Pinpoint the cell where the given text exists, returning its (x, y) midpoint coordinate. 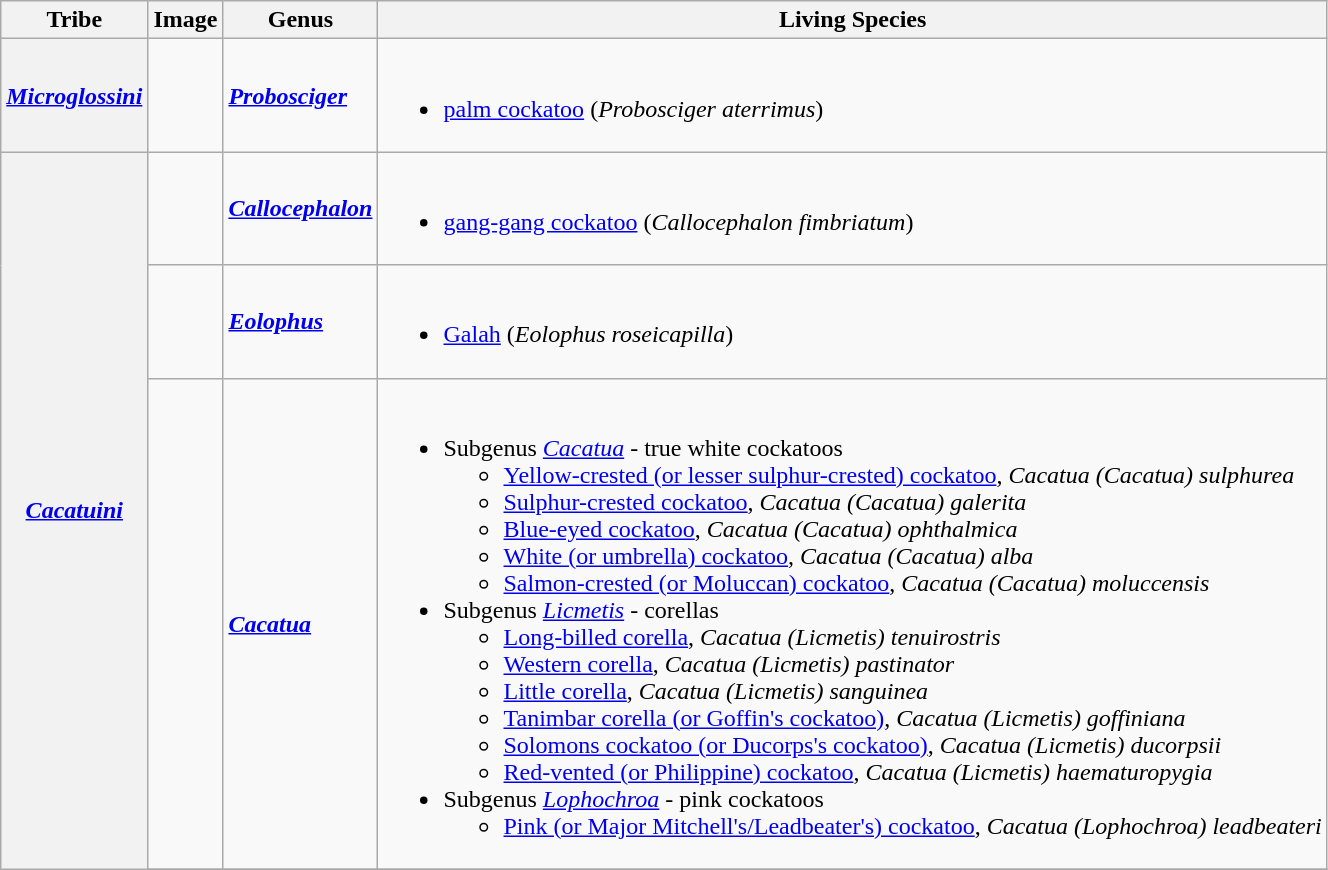
Callocephalon (300, 208)
Microglossini (74, 96)
Cacatua (300, 624)
Probosciger (300, 96)
Galah (Eolophus roseicapilla) (852, 322)
Eolophus (300, 322)
Living Species (852, 20)
Cacatuini (74, 510)
palm cockatoo (Probosciger aterrimus) (852, 96)
Tribe (74, 20)
Genus (300, 20)
gang-gang cockatoo (Callocephalon fimbriatum) (852, 208)
Image (186, 20)
